Locate the cell with the specified text and output its [x, y] center coordinate. 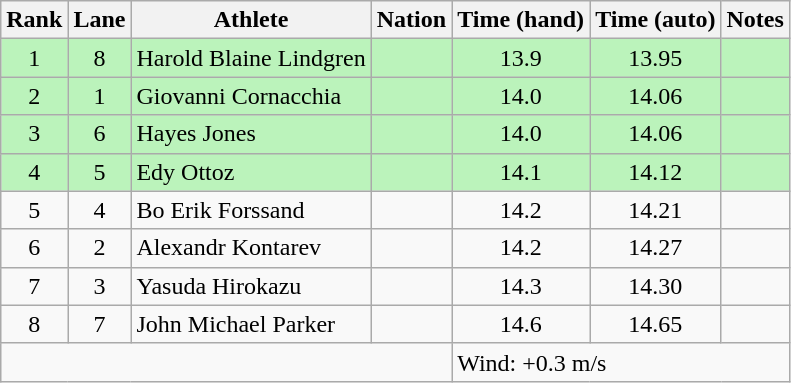
14.27 [656, 248]
John Michael Parker [251, 324]
14.65 [656, 324]
Harold Blaine Lindgren [251, 58]
Bo Erik Forssand [251, 210]
Time (auto) [656, 20]
14.3 [521, 286]
Time (hand) [521, 20]
Nation [411, 20]
Notes [755, 20]
13.95 [656, 58]
Giovanni Cornacchia [251, 96]
14.1 [521, 172]
Yasuda Hirokazu [251, 286]
Alexandr Kontarev [251, 248]
14.12 [656, 172]
Athlete [251, 20]
14.6 [521, 324]
13.9 [521, 58]
14.30 [656, 286]
Lane [100, 20]
Edy Ottoz [251, 172]
Rank [34, 20]
Wind: +0.3 m/s [621, 362]
Hayes Jones [251, 134]
14.21 [656, 210]
